From the cell containing the given text, extract its center point as [X, Y] coordinate. 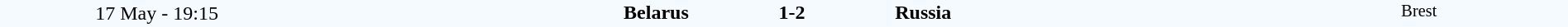
1-2 [791, 12]
Brest [1419, 13]
17 May - 19:15 [157, 13]
Belarus [501, 12]
Russia [1082, 12]
